Locate the cell with the specified text and output its [x, y] center coordinate. 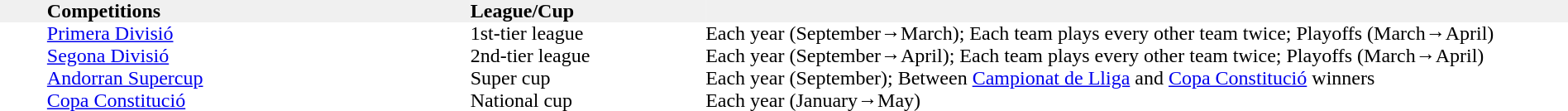
Segona Divisió [259, 56]
League/Cup [588, 12]
Competitions [259, 12]
1st-tier league [588, 33]
2nd-tier league [588, 56]
Primera Divisió [259, 33]
Each year (September→April); Each team plays every other team twice; Playoffs (March→April) [1136, 56]
Each year (September→March); Each team plays every other team twice; Playoffs (March→April) [1136, 33]
Super cup [588, 78]
Each year (September); Between Campionat de Lliga and Copa Constitució winners [1136, 78]
Andorran Supercup [259, 78]
